Output the [X, Y] coordinate of the center of the cell containing the given text.  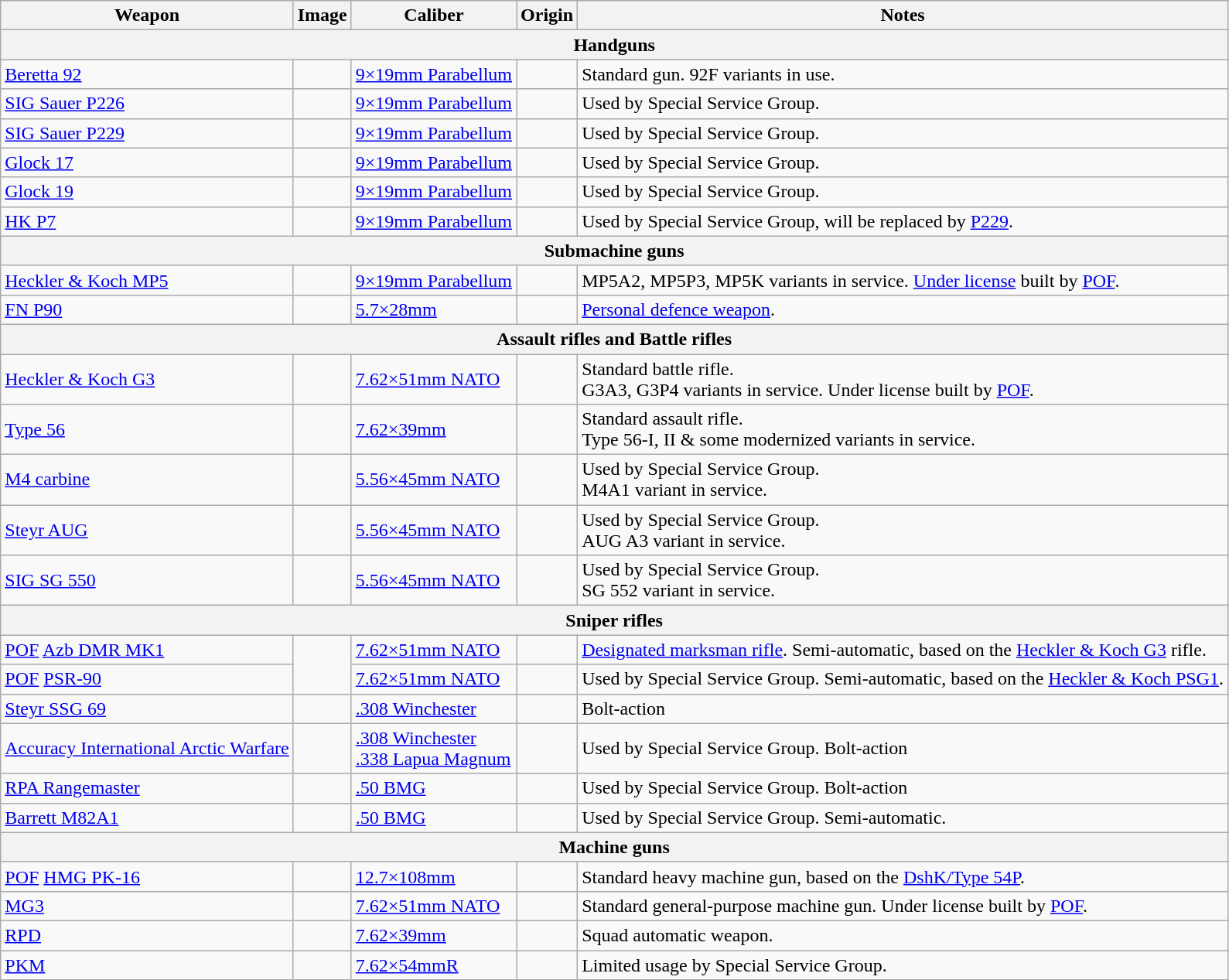
Limited usage by Special Service Group. [903, 965]
RPA Rangemaster [147, 788]
Used by Special Service Group.M4A1 variant in service. [903, 480]
RPD [147, 935]
Heckler & Koch MP5 [147, 280]
M4 carbine [147, 480]
FN P90 [147, 309]
Accuracy International Arctic Warfare [147, 749]
Designated marksman rifle. Semi-automatic, based on the Heckler & Koch G3 rifle. [903, 650]
.308 Winchester.338 Lapua Magnum [433, 749]
Steyr AUG [147, 531]
Submachine guns [614, 251]
POF Azb DMR MK1 [147, 650]
Beretta 92 [147, 74]
HK P7 [147, 221]
Used by Special Service Group, will be replaced by P229. [903, 221]
Squad automatic weapon. [903, 935]
Used by Special Service Group. Semi-automatic, based on the Heckler & Koch PSG1. [903, 679]
POF PSR-90 [147, 679]
Origin [548, 15]
Assault rifles and Battle rifles [614, 339]
Image [322, 15]
Standard gun. 92F variants in use. [903, 74]
Type 56 [147, 430]
PKM [147, 965]
Sniper rifles [614, 620]
Standard general-purpose machine gun. Under license built by POF. [903, 906]
Handguns [614, 45]
SIG Sauer P229 [147, 133]
Standard heavy machine gun, based on the DshK/Type 54P. [903, 876]
SIG SG 550 [147, 580]
Personal defence weapon. [903, 309]
Used by Special Service Group.SG 552 variant in service. [903, 580]
Used by Special Service Group.AUG A3 variant in service. [903, 531]
5.7×28mm [433, 309]
Glock 17 [147, 162]
Glock 19 [147, 192]
Standard battle rifle.G3A3, G3P4 variants in service. Under license built by POF. [903, 379]
Caliber [433, 15]
Bolt-action [903, 709]
Heckler & Koch G3 [147, 379]
Standard assault rifle.Type 56-I, II & some modernized variants in service. [903, 430]
MG3 [147, 906]
SIG Sauer P226 [147, 104]
7.62×54mmR [433, 965]
Steyr SSG 69 [147, 709]
Weapon [147, 15]
12.7×108mm [433, 876]
.308 Winchester [433, 709]
POF HMG PK-16 [147, 876]
Notes [903, 15]
MP5A2, MP5P3, MP5K variants in service. Under license built by POF. [903, 280]
Barrett M82A1 [147, 818]
Machine guns [614, 847]
Used by Special Service Group. Semi-automatic. [903, 818]
